Determine the (X, Y) coordinate at the center of the cell enclosing the given text.  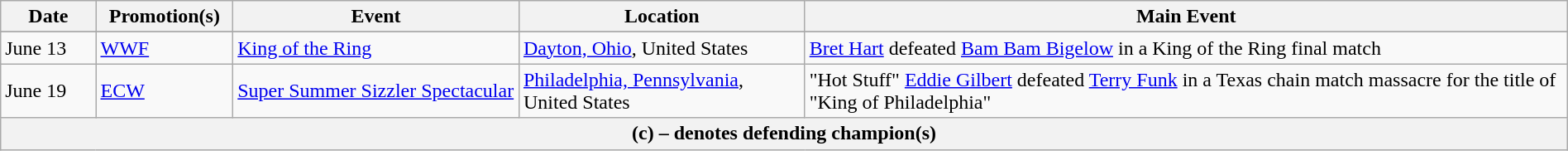
Super Summer Sizzler Spectacular (376, 91)
ECW (165, 91)
Promotion(s) (165, 17)
June 13 (48, 48)
Event (376, 17)
Philadelphia, Pennsylvania, United States (662, 91)
Main Event (1186, 17)
Location (662, 17)
Bret Hart defeated Bam Bam Bigelow in a King of the Ring final match (1186, 48)
WWF (165, 48)
Date (48, 17)
King of the Ring (376, 48)
"Hot Stuff" Eddie Gilbert defeated Terry Funk in a Texas chain match massacre for the title of "King of Philadelphia" (1186, 91)
June 19 (48, 91)
(c) – denotes defending champion(s) (784, 134)
Dayton, Ohio, United States (662, 48)
